From the cell containing the given text, extract its center point as (x, y) coordinate. 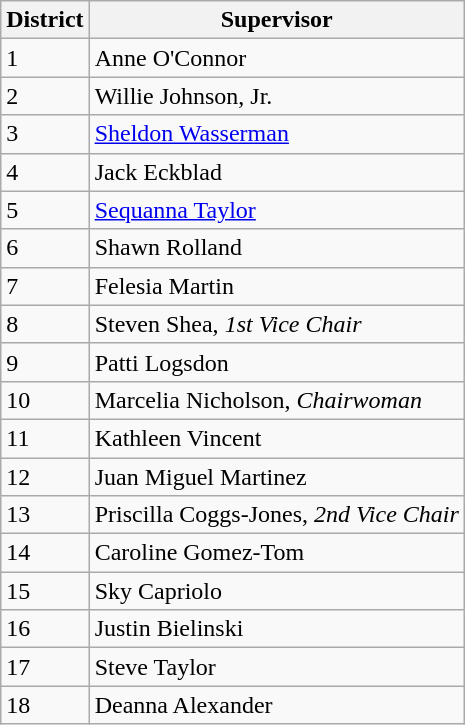
15 (45, 591)
Sky Capriolo (276, 591)
Juan Miguel Martinez (276, 477)
18 (45, 705)
Sequanna Taylor (276, 210)
Patti Logsdon (276, 362)
Priscilla Coggs-Jones, 2nd Vice Chair (276, 515)
District (45, 20)
Felesia Martin (276, 286)
Steven Shea, 1st Vice Chair (276, 324)
9 (45, 362)
10 (45, 400)
11 (45, 438)
6 (45, 248)
Deanna Alexander (276, 705)
Shawn Rolland (276, 248)
Jack Eckblad (276, 172)
17 (45, 667)
8 (45, 324)
Justin Bielinski (276, 629)
14 (45, 553)
16 (45, 629)
1 (45, 58)
Kathleen Vincent (276, 438)
2 (45, 96)
3 (45, 134)
12 (45, 477)
13 (45, 515)
Supervisor (276, 20)
5 (45, 210)
Steve Taylor (276, 667)
Caroline Gomez-Tom (276, 553)
Sheldon Wasserman (276, 134)
Anne O'Connor (276, 58)
7 (45, 286)
Marcelia Nicholson, Chairwoman (276, 400)
4 (45, 172)
Willie Johnson, Jr. (276, 96)
